Capture the cell that displays the provided text and extract its [x, y] central coordinate. 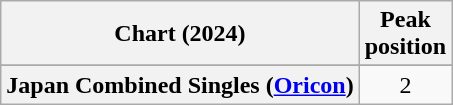
Peakposition [405, 34]
Japan Combined Singles (Oricon) [180, 85]
Chart (2024) [180, 34]
2 [405, 85]
